Capture the cell that displays the provided text and extract its (X, Y) central coordinate. 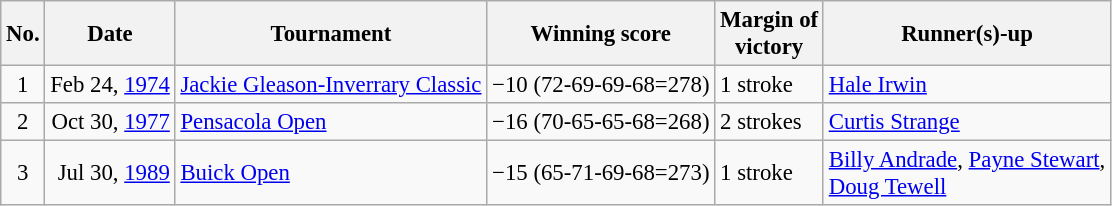
3 (23, 174)
Billy Andrade, Payne Stewart, Doug Tewell (966, 174)
Feb 24, 1974 (110, 85)
Hale Irwin (966, 85)
Tournament (331, 34)
Oct 30, 1977 (110, 122)
−15 (65-71-69-68=273) (601, 174)
Winning score (601, 34)
Date (110, 34)
No. (23, 34)
Jackie Gleason-Inverrary Classic (331, 85)
Margin ofvictory (770, 34)
1 (23, 85)
2 (23, 122)
Curtis Strange (966, 122)
Buick Open (331, 174)
Pensacola Open (331, 122)
−10 (72-69-69-68=278) (601, 85)
Runner(s)-up (966, 34)
2 strokes (770, 122)
−16 (70-65-65-68=268) (601, 122)
Jul 30, 1989 (110, 174)
